Return the [X, Y] coordinate for the center point of the cell that contains the specified text.  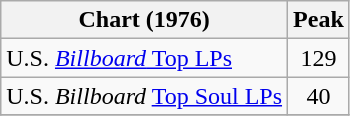
Peak [319, 20]
U.S. Billboard Top LPs [144, 58]
U.S. Billboard Top Soul LPs [144, 96]
Chart (1976) [144, 20]
129 [319, 58]
40 [319, 96]
